Capture the cell that displays the provided text and extract its [X, Y] central coordinate. 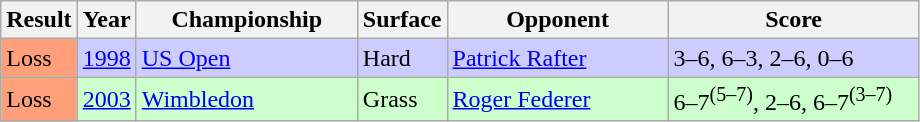
Patrick Rafter [558, 58]
Hard [402, 58]
Roger Federer [558, 100]
Surface [402, 20]
Grass [402, 100]
Score [794, 20]
1998 [106, 58]
Opponent [558, 20]
2003 [106, 100]
3–6, 6–3, 2–6, 0–6 [794, 58]
Result [39, 20]
Wimbledon [246, 100]
Year [106, 20]
US Open [246, 58]
6–7(5–7), 2–6, 6–7(3–7) [794, 100]
Championship [246, 20]
